Extract the [X, Y] coordinate from the center of the cell holding the provided text.  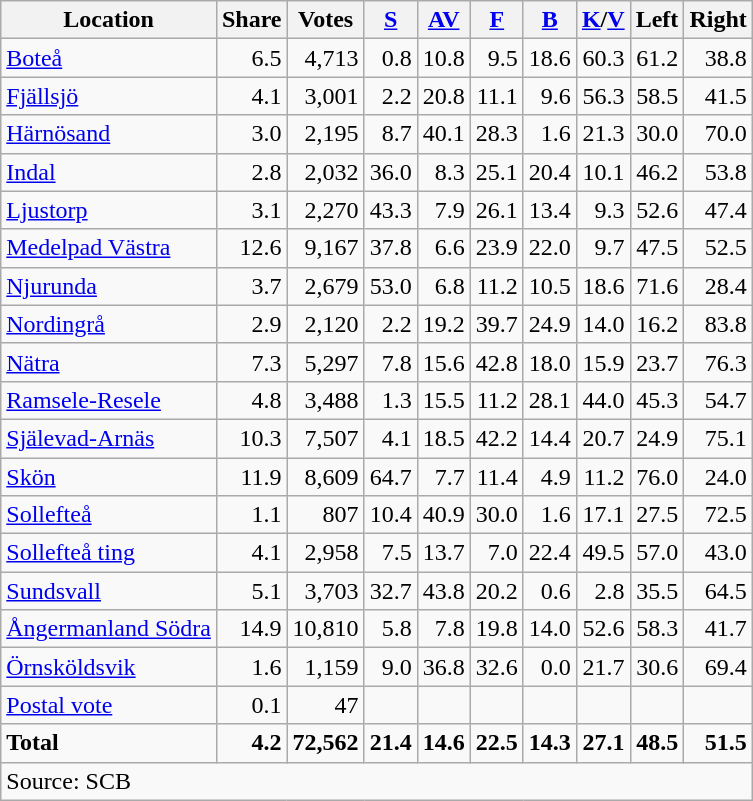
22.0 [550, 248]
4,713 [326, 58]
Härnösand [109, 134]
8.3 [444, 172]
7.7 [444, 477]
0.0 [550, 667]
15.6 [444, 362]
61.2 [657, 58]
Right [718, 20]
15.5 [444, 400]
4.8 [252, 400]
7.9 [444, 210]
16.2 [657, 324]
9.6 [550, 96]
56.3 [603, 96]
28.3 [496, 134]
1.3 [390, 400]
AV [444, 20]
44.0 [603, 400]
11.9 [252, 477]
13.7 [444, 553]
46.2 [657, 172]
4.2 [252, 743]
28.4 [718, 286]
23.9 [496, 248]
Indal [109, 172]
Boteå [109, 58]
83.8 [718, 324]
32.6 [496, 667]
40.9 [444, 515]
S [390, 20]
9.5 [496, 58]
52.5 [718, 248]
47.4 [718, 210]
19.8 [496, 629]
47.5 [657, 248]
Ångermanland Södra [109, 629]
3.7 [252, 286]
21.7 [603, 667]
0.1 [252, 705]
Left [657, 20]
2,195 [326, 134]
30.6 [657, 667]
Sundsvall [109, 591]
13.4 [550, 210]
Ljustorp [109, 210]
5,297 [326, 362]
9.0 [390, 667]
58.3 [657, 629]
28.1 [550, 400]
1.1 [252, 515]
807 [326, 515]
45.3 [657, 400]
20.7 [603, 438]
10.3 [252, 438]
7.0 [496, 553]
23.7 [657, 362]
43.3 [390, 210]
38.8 [718, 58]
8.7 [390, 134]
70.0 [718, 134]
14.9 [252, 629]
3,703 [326, 591]
Ramsele-Resele [109, 400]
Örnsköldsvik [109, 667]
48.5 [657, 743]
3.0 [252, 134]
0.8 [390, 58]
14.3 [550, 743]
2,958 [326, 553]
2,032 [326, 172]
11.4 [496, 477]
2.9 [252, 324]
14.4 [550, 438]
27.5 [657, 515]
4.9 [550, 477]
20.8 [444, 96]
15.9 [603, 362]
58.5 [657, 96]
11.1 [496, 96]
36.0 [390, 172]
32.7 [390, 591]
53.8 [718, 172]
7.3 [252, 362]
43.8 [444, 591]
64.5 [718, 591]
17.1 [603, 515]
42.8 [496, 362]
39.7 [496, 324]
71.6 [657, 286]
5.8 [390, 629]
51.5 [718, 743]
43.0 [718, 553]
24.0 [718, 477]
47 [326, 705]
1,159 [326, 667]
3,001 [326, 96]
Skön [109, 477]
36.8 [444, 667]
12.6 [252, 248]
75.1 [718, 438]
8,609 [326, 477]
64.7 [390, 477]
9,167 [326, 248]
Nordingrå [109, 324]
10.5 [550, 286]
60.3 [603, 58]
Sollefteå [109, 515]
7,507 [326, 438]
Själevad-Arnäs [109, 438]
5.1 [252, 591]
Njurunda [109, 286]
20.4 [550, 172]
21.3 [603, 134]
K/V [603, 20]
76.3 [718, 362]
Postal vote [109, 705]
41.5 [718, 96]
10.8 [444, 58]
54.7 [718, 400]
42.2 [496, 438]
14.6 [444, 743]
6.5 [252, 58]
Votes [326, 20]
72.5 [718, 515]
26.1 [496, 210]
2,120 [326, 324]
Source: SCB [377, 781]
53.0 [390, 286]
72,562 [326, 743]
Sollefteå ting [109, 553]
69.4 [718, 667]
9.3 [603, 210]
Total [109, 743]
Nätra [109, 362]
10.4 [390, 515]
10,810 [326, 629]
27.1 [603, 743]
18.0 [550, 362]
3.1 [252, 210]
22.4 [550, 553]
22.5 [496, 743]
57.0 [657, 553]
35.5 [657, 591]
Fjällsjö [109, 96]
B [550, 20]
7.5 [390, 553]
Share [252, 20]
41.7 [718, 629]
6.8 [444, 286]
2,679 [326, 286]
9.7 [603, 248]
37.8 [390, 248]
18.5 [444, 438]
20.2 [496, 591]
76.0 [657, 477]
0.6 [550, 591]
21.4 [390, 743]
49.5 [603, 553]
Medelpad Västra [109, 248]
6.6 [444, 248]
40.1 [444, 134]
F [496, 20]
25.1 [496, 172]
19.2 [444, 324]
2,270 [326, 210]
Location [109, 20]
3,488 [326, 400]
10.1 [603, 172]
